Return the [X, Y] coordinate for the center point of the cell that contains the specified text.  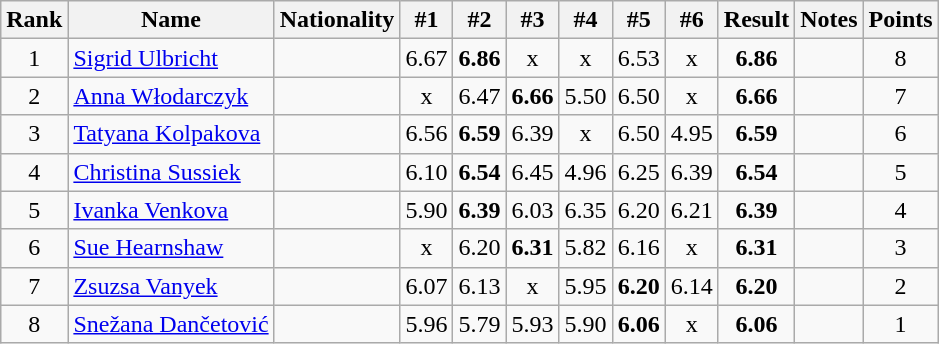
#2 [480, 20]
Tatyana Kolpakova [171, 134]
Ivanka Venkova [171, 210]
6.53 [638, 58]
Name [171, 20]
6.07 [426, 286]
Sue Hearnshaw [171, 248]
Points [900, 20]
6.35 [586, 210]
6.14 [692, 286]
#3 [532, 20]
6.56 [426, 134]
4.95 [692, 134]
6.21 [692, 210]
6.13 [480, 286]
5.95 [586, 286]
5.96 [426, 324]
6.10 [426, 172]
Zsuzsa Vanyek [171, 286]
#5 [638, 20]
6.67 [426, 58]
6.03 [532, 210]
Notes [829, 20]
Rank [34, 20]
5.50 [586, 96]
Anna Włodarczyk [171, 96]
#4 [586, 20]
Nationality [337, 20]
6.47 [480, 96]
5.79 [480, 324]
Result [756, 20]
Snežana Dančetović [171, 324]
5.93 [532, 324]
#1 [426, 20]
#6 [692, 20]
6.45 [532, 172]
6.25 [638, 172]
Christina Sussiek [171, 172]
6.16 [638, 248]
5.82 [586, 248]
Sigrid Ulbricht [171, 58]
4.96 [586, 172]
